From the cell containing the given text, extract its center point as [X, Y] coordinate. 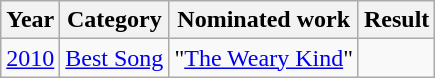
Best Song [114, 58]
Result [396, 20]
2010 [30, 58]
Nominated work [264, 20]
Category [114, 20]
"The Weary Kind" [264, 58]
Year [30, 20]
